Return the [X, Y] coordinate for the center point of the cell that contains the specified text.  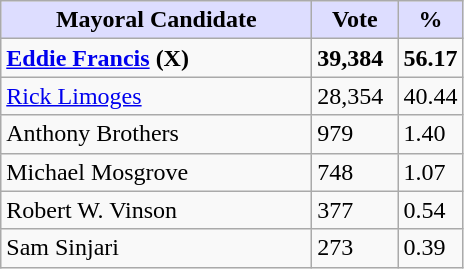
0.39 [430, 248]
748 [355, 172]
28,354 [355, 96]
Anthony Brothers [156, 134]
39,384 [355, 58]
Vote [355, 20]
40.44 [430, 96]
56.17 [430, 58]
377 [355, 210]
Rick Limoges [156, 96]
Mayoral Candidate [156, 20]
273 [355, 248]
Robert W. Vinson [156, 210]
979 [355, 134]
1.07 [430, 172]
% [430, 20]
Sam Sinjari [156, 248]
0.54 [430, 210]
1.40 [430, 134]
Eddie Francis (X) [156, 58]
Michael Mosgrove [156, 172]
